Capture the cell that displays the provided text and extract its [X, Y] central coordinate. 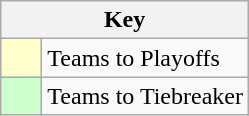
Teams to Playoffs [146, 58]
Key [125, 20]
Teams to Tiebreaker [146, 96]
